Detect which cell encompasses the target text, then output its [X, Y] center coordinate. 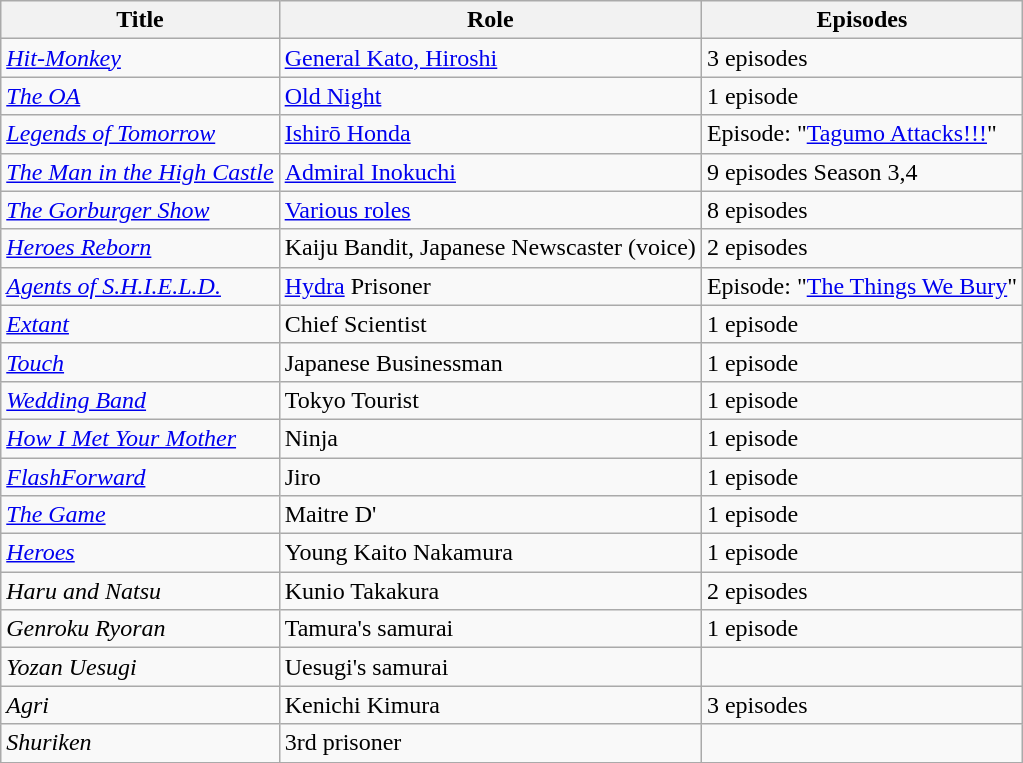
Ninja [490, 438]
Haru and Natsu [140, 591]
Uesugi's samurai [490, 667]
Jiro [490, 477]
Wedding Band [140, 400]
Old Night [490, 96]
Extant [140, 324]
Young Kaito Nakamura [490, 553]
Chief Scientist [490, 324]
The Gorburger Show [140, 210]
Agri [140, 705]
Ishirō Honda [490, 134]
Touch [140, 362]
FlashForward [140, 477]
Episode: "Tagumo Attacks!!!" [862, 134]
The Game [140, 515]
Genroku Ryoran [140, 629]
Kunio Takakura [490, 591]
How I Met Your Mother [140, 438]
Hit-Monkey [140, 58]
Heroes Reborn [140, 248]
Kenichi Kimura [490, 705]
Hydra Prisoner [490, 286]
Various roles [490, 210]
The Man in the High Castle [140, 172]
Tamura's samurai [490, 629]
Episodes [862, 20]
Tokyo Tourist [490, 400]
Japanese Businessman [490, 362]
General Kato, Hiroshi [490, 58]
Episode: "The Things We Bury" [862, 286]
The OA [140, 96]
9 episodes Season 3,4 [862, 172]
Admiral Inokuchi [490, 172]
3rd prisoner [490, 743]
Yozan Uesugi [140, 667]
Legends of Tomorrow [140, 134]
8 episodes [862, 210]
Heroes [140, 553]
Agents of S.H.I.E.L.D. [140, 286]
Title [140, 20]
Kaiju Bandit, Japanese Newscaster (voice) [490, 248]
Shuriken [140, 743]
Maitre D' [490, 515]
Role [490, 20]
